For the text-containing cell, return its midpoint in (X, Y) coordinate format. 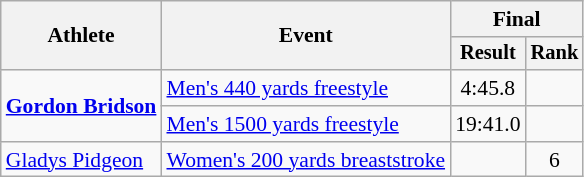
Final (516, 19)
Gordon Bridson (82, 106)
4:45.8 (488, 88)
Rank (555, 54)
Men's 1500 yards freestyle (306, 124)
19:41.0 (488, 124)
Athlete (82, 36)
Men's 440 yards freestyle (306, 88)
Event (306, 36)
Result (488, 54)
